Return the [X, Y] coordinate for the center point of the cell that contains the specified text.  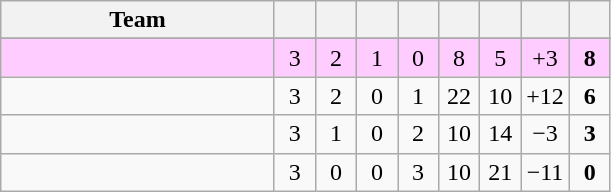
+12 [546, 96]
−11 [546, 172]
21 [500, 172]
5 [500, 58]
14 [500, 134]
6 [590, 96]
−3 [546, 134]
Team [138, 20]
+3 [546, 58]
22 [460, 96]
